Output the [X, Y] coordinate of the center of the cell containing the given text.  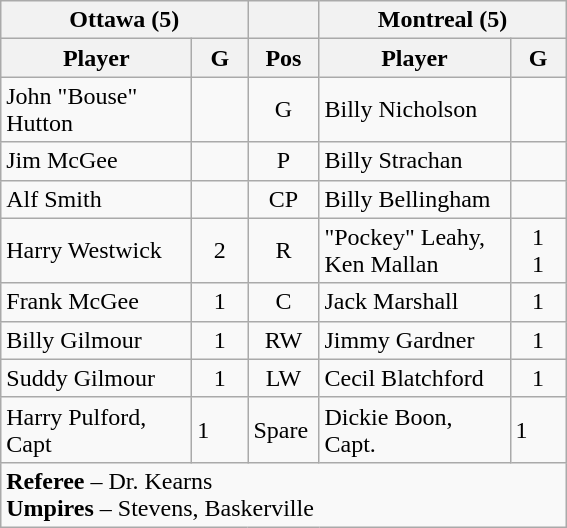
Ottawa (5) [124, 20]
Jack Marshall [414, 302]
Frank McGee [96, 302]
C [284, 302]
Jimmy Gardner [414, 340]
Dickie Boon, Capt. [414, 430]
11 [538, 250]
Harry Westwick [96, 250]
Billy Nicholson [414, 110]
Spare [284, 430]
Pos [284, 58]
R [284, 250]
Referee – Dr. KearnsUmpires – Stevens, Baskerville [284, 494]
LW [284, 378]
P [284, 161]
Montreal (5) [442, 20]
Alf Smith [96, 199]
Cecil Blatchford [414, 378]
CP [284, 199]
2 [220, 250]
Jim McGee [96, 161]
Billy Strachan [414, 161]
"Pockey" Leahy, Ken Mallan [414, 250]
RW [284, 340]
John "Bouse" Hutton [96, 110]
Billy Bellingham [414, 199]
Harry Pulford, Capt [96, 430]
Suddy Gilmour [96, 378]
Billy Gilmour [96, 340]
